Search for the cell housing the specified text and yield its [X, Y] center coordinate. 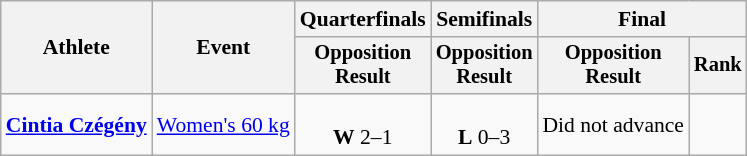
Did not advance [613, 124]
Athlete [76, 48]
Final [642, 19]
Rank [718, 66]
Cintia Czégény [76, 124]
Women's 60 kg [224, 124]
L 0–3 [484, 124]
W 2–1 [363, 124]
Semifinals [484, 19]
Quarterfinals [363, 19]
Event [224, 48]
